Detect which cell encompasses the target text, then output its (x, y) center coordinate. 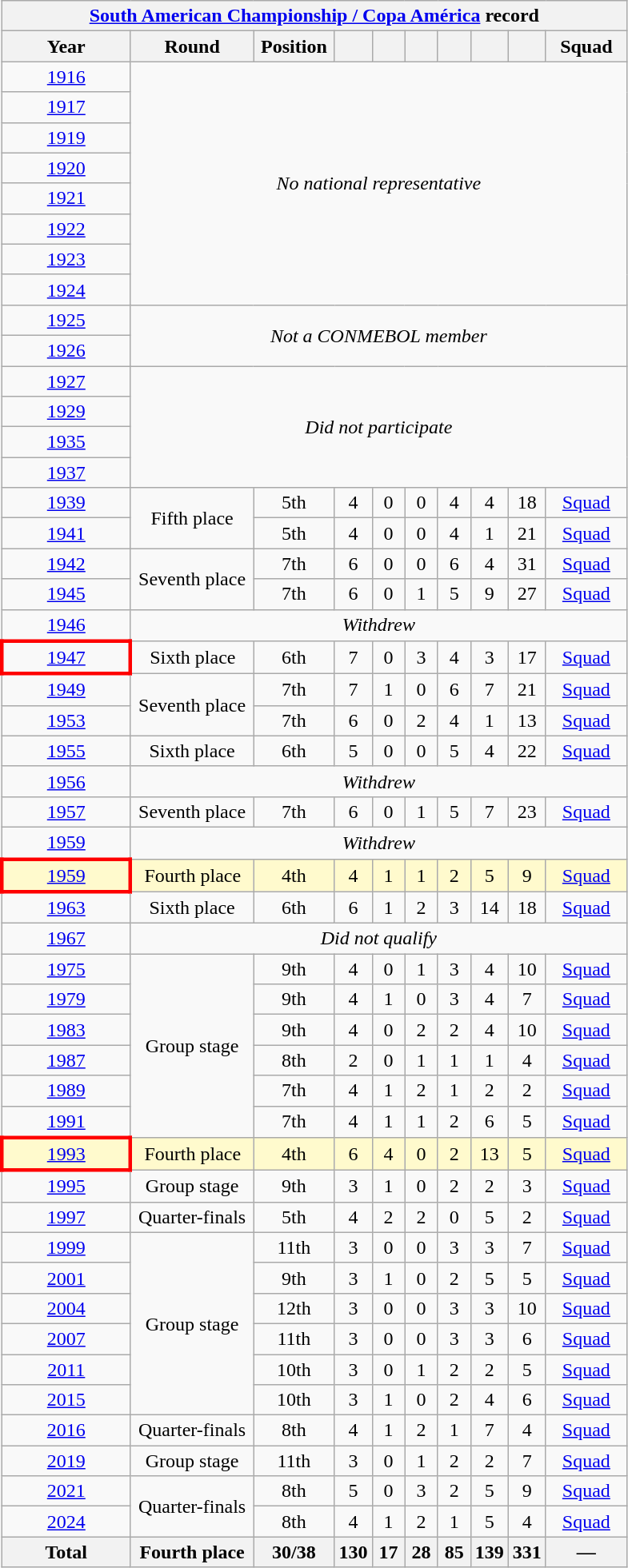
1919 (66, 138)
1925 (66, 320)
1945 (66, 594)
1926 (66, 350)
1916 (66, 77)
1922 (66, 229)
1953 (66, 720)
1995 (66, 1187)
No national representative (378, 183)
2004 (66, 1308)
139 (490, 1552)
1935 (66, 442)
1987 (66, 1060)
1924 (66, 289)
1983 (66, 1030)
1997 (66, 1217)
2016 (66, 1430)
1929 (66, 412)
2015 (66, 1400)
1947 (66, 657)
1927 (66, 381)
1937 (66, 473)
2011 (66, 1370)
1923 (66, 259)
1921 (66, 198)
South American Championship / Copa América record (314, 16)
— (586, 1552)
1949 (66, 690)
23 (526, 812)
1920 (66, 168)
22 (526, 751)
Position (294, 46)
331 (526, 1552)
1963 (66, 908)
2024 (66, 1522)
1955 (66, 751)
1993 (66, 1155)
14 (490, 908)
130 (354, 1552)
2007 (66, 1339)
Did not participate (378, 427)
85 (454, 1552)
Fifth place (192, 518)
30/38 (294, 1552)
1979 (66, 999)
1975 (66, 969)
28 (421, 1552)
Year (66, 46)
Did not qualify (378, 939)
12th (294, 1308)
Round (192, 46)
1946 (66, 625)
2021 (66, 1491)
1939 (66, 503)
1957 (66, 812)
1967 (66, 939)
1989 (66, 1091)
31 (526, 564)
1956 (66, 781)
1999 (66, 1247)
1941 (66, 533)
Total (66, 1552)
2001 (66, 1278)
1942 (66, 564)
2019 (66, 1461)
27 (526, 594)
Not a CONMEBOL member (378, 335)
1991 (66, 1122)
1917 (66, 107)
